Extract the [x, y] coordinate from the center of the cell holding the provided text.  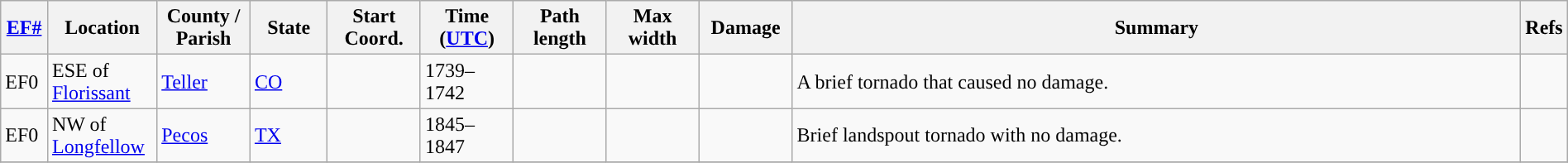
CO [289, 81]
Refs [1545, 28]
Max width [653, 28]
Teller [203, 81]
A brief tornado that caused no damage. [1156, 81]
Time (UTC) [466, 28]
Pecos [203, 136]
Damage [746, 28]
Start Coord. [374, 28]
Brief landspout tornado with no damage. [1156, 136]
TX [289, 136]
County / Parish [203, 28]
ESE of Florissant [102, 81]
1739–1742 [466, 81]
NW of Longfellow [102, 136]
Location [102, 28]
1845–1847 [466, 136]
State [289, 28]
Path length [560, 28]
Summary [1156, 28]
EF# [25, 28]
